From the cell containing the given text, extract its center point as [x, y] coordinate. 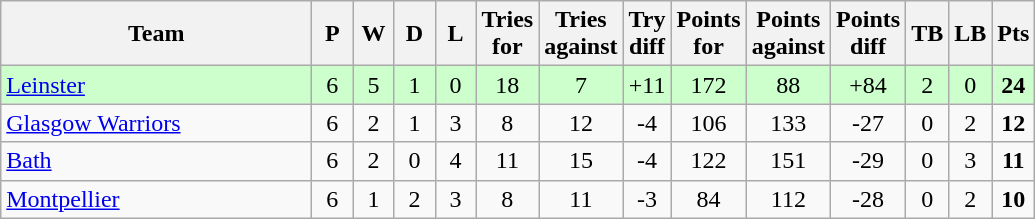
-29 [868, 161]
D [414, 34]
TB [928, 34]
-27 [868, 123]
4 [456, 161]
Pts [1014, 34]
Team [156, 34]
Tries for [508, 34]
-28 [868, 199]
Points against [788, 34]
24 [1014, 85]
18 [508, 85]
172 [708, 85]
112 [788, 199]
Points diff [868, 34]
Bath [156, 161]
15 [581, 161]
133 [788, 123]
Tries against [581, 34]
Leinster [156, 85]
106 [708, 123]
Points for [708, 34]
-3 [647, 199]
+84 [868, 85]
LB [970, 34]
Glasgow Warriors [156, 123]
88 [788, 85]
5 [374, 85]
Try diff [647, 34]
P [332, 34]
Montpellier [156, 199]
122 [708, 161]
+11 [647, 85]
84 [708, 199]
151 [788, 161]
7 [581, 85]
L [456, 34]
10 [1014, 199]
W [374, 34]
